From the cell containing the given text, extract its center point as [X, Y] coordinate. 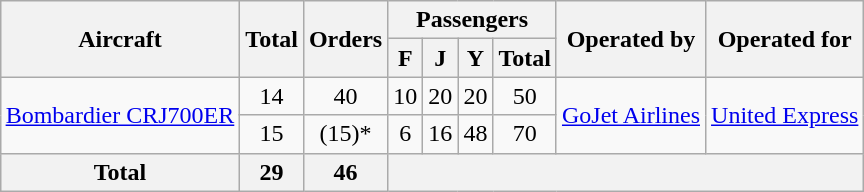
6 [406, 134]
Operated by [630, 39]
46 [345, 172]
J [440, 58]
16 [440, 134]
Passengers [472, 20]
14 [272, 96]
F [406, 58]
United Express [785, 115]
50 [525, 96]
Bombardier CRJ700ER [120, 115]
(15)* [345, 134]
48 [476, 134]
Y [476, 58]
Orders [345, 39]
70 [525, 134]
40 [345, 96]
Aircraft [120, 39]
29 [272, 172]
10 [406, 96]
GoJet Airlines [630, 115]
Operated for [785, 39]
15 [272, 134]
